Scan for the cell matching the given text and deliver its (X, Y) coordinate at center. 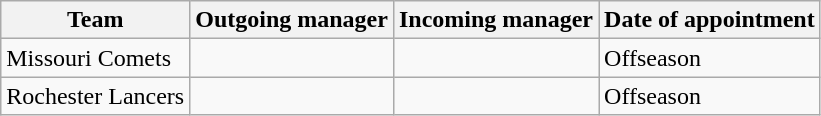
Team (96, 20)
Missouri Comets (96, 58)
Incoming manager (496, 20)
Outgoing manager (292, 20)
Rochester Lancers (96, 96)
Date of appointment (710, 20)
